Provide the [x, y] coordinate of the cell's center where the given text is located.  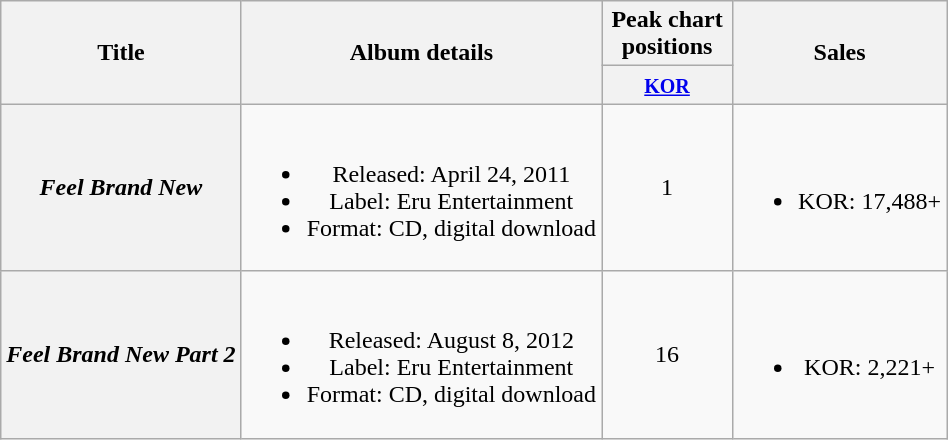
Released: April 24, 2011Label: Eru EntertainmentFormat: CD, digital download [421, 188]
Peak chart positions [668, 34]
Sales [840, 52]
KOR: 2,221+ [840, 354]
Feel Brand New Part 2 [121, 354]
Title [121, 52]
16 [668, 354]
Feel Brand New [121, 188]
KOR: 17,488+ [840, 188]
Album details [421, 52]
1 [668, 188]
Released: August 8, 2012Label: Eru EntertainmentFormat: CD, digital download [421, 354]
KOR [668, 85]
